From the cell containing the given text, extract its center point as (X, Y) coordinate. 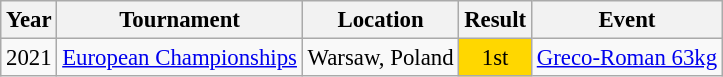
Location (380, 20)
Result (496, 20)
Tournament (180, 20)
European Championships (180, 58)
Warsaw, Poland (380, 58)
2021 (29, 58)
Event (626, 20)
1st (496, 58)
Year (29, 20)
Greco-Roman 63kg (626, 58)
